Find where the given text appears and provide that cell's center as (x, y) coordinate. 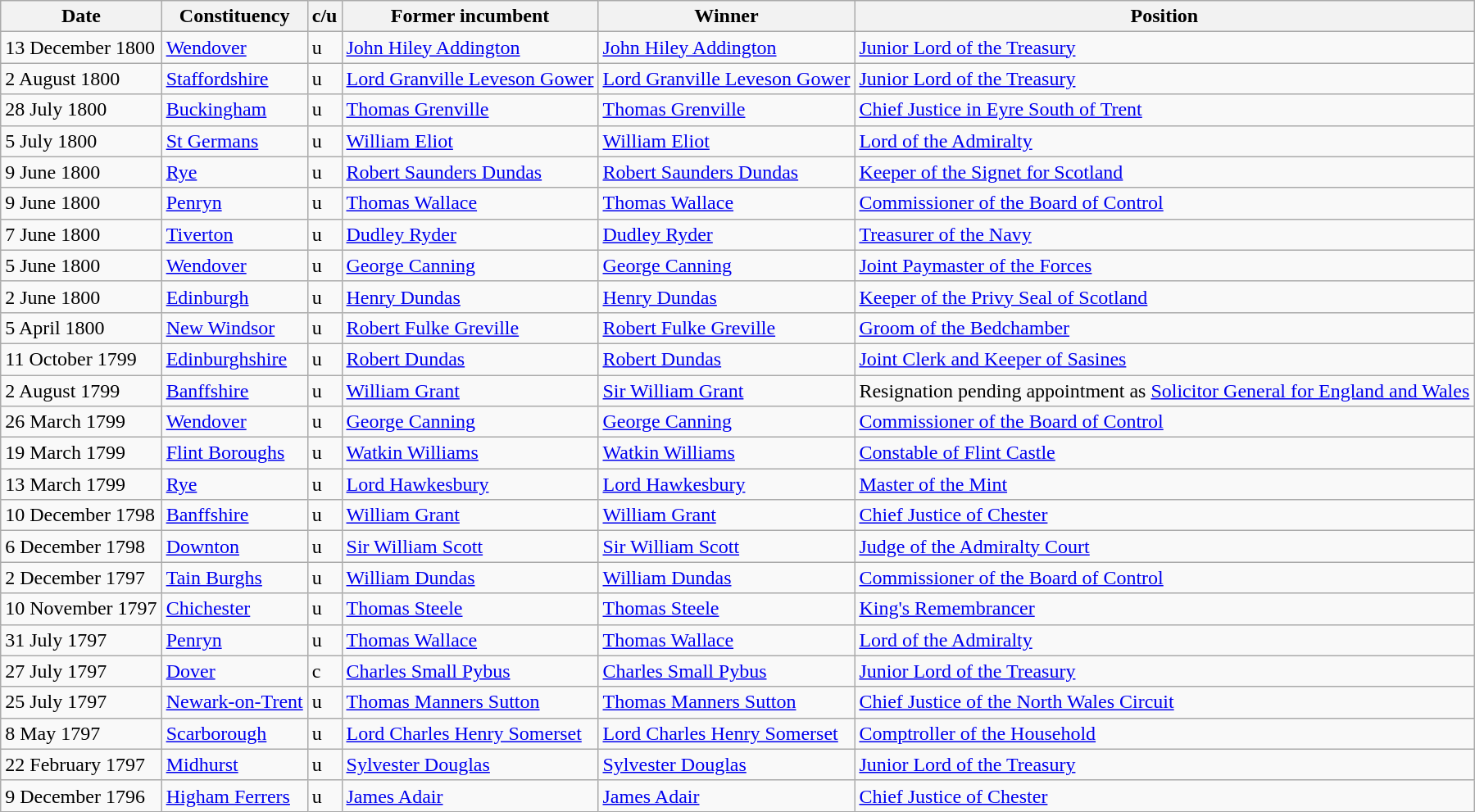
19 March 1799 (81, 453)
Master of the Mint (1164, 484)
10 December 1798 (81, 515)
13 December 1800 (81, 48)
7 June 1800 (81, 234)
10 November 1797 (81, 609)
Chichester (234, 609)
St Germans (234, 141)
5 July 1800 (81, 141)
2 August 1800 (81, 79)
25 July 1797 (81, 702)
22 February 1797 (81, 764)
Flint Boroughs (234, 453)
31 July 1797 (81, 640)
11 October 1799 (81, 359)
Sir William Grant (726, 391)
New Windsor (234, 328)
Joint Paymaster of the Forces (1164, 265)
Resignation pending appointment as Solicitor General for England and Wales (1164, 391)
Constable of Flint Castle (1164, 453)
Keeper of the Signet for Scotland (1164, 172)
King's Remembrancer (1164, 609)
Tain Burghs (234, 578)
Edinburghshire (234, 359)
Keeper of the Privy Seal of Scotland (1164, 297)
Comptroller of the Household (1164, 733)
Higham Ferrers (234, 796)
Joint Clerk and Keeper of Sasines (1164, 359)
c/u (324, 16)
Former incumbent (470, 16)
c (324, 671)
26 March 1799 (81, 422)
Dover (234, 671)
Midhurst (234, 764)
13 March 1799 (81, 484)
8 May 1797 (81, 733)
28 July 1800 (81, 110)
5 June 1800 (81, 265)
Judge of the Admiralty Court (1164, 547)
Date (81, 16)
2 December 1797 (81, 578)
2 August 1799 (81, 391)
Groom of the Bedchamber (1164, 328)
Buckingham (234, 110)
27 July 1797 (81, 671)
Position (1164, 16)
Downton (234, 547)
Chief Justice of the North Wales Circuit (1164, 702)
Chief Justice in Eyre South of Trent (1164, 110)
2 June 1800 (81, 297)
9 December 1796 (81, 796)
Newark-on-Trent (234, 702)
6 December 1798 (81, 547)
Scarborough (234, 733)
Winner (726, 16)
Tiverton (234, 234)
Staffordshire (234, 79)
5 April 1800 (81, 328)
Treasurer of the Navy (1164, 234)
Constituency (234, 16)
Edinburgh (234, 297)
